Provide the [X, Y] coordinate of the cell's center where the given text is located.  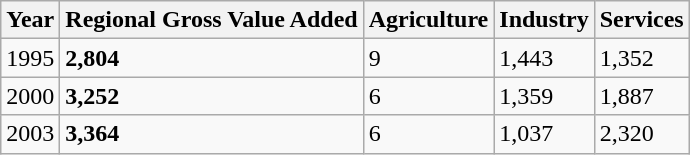
2,804 [212, 58]
1,443 [544, 58]
Regional Gross Value Added [212, 20]
3,252 [212, 96]
1,037 [544, 134]
2000 [30, 96]
2003 [30, 134]
1,887 [642, 96]
9 [428, 58]
3,364 [212, 134]
Agriculture [428, 20]
Industry [544, 20]
Year [30, 20]
1,352 [642, 58]
2,320 [642, 134]
1,359 [544, 96]
1995 [30, 58]
Services [642, 20]
